Extract the [x, y] coordinate from the center of the cell holding the provided text.  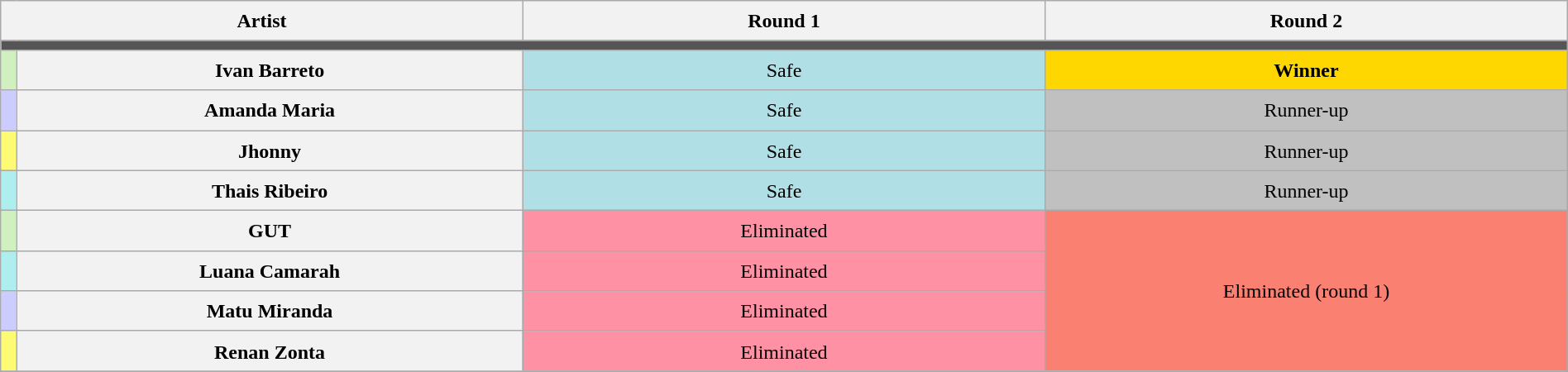
Renan Zonta [270, 351]
Amanda Maria [270, 111]
Jhonny [270, 150]
Ivan Barreto [270, 69]
Winner [1307, 69]
GUT [270, 231]
Eliminated (round 1) [1307, 291]
Artist [261, 21]
Luana Camarah [270, 271]
Matu Miranda [270, 311]
Round 1 [784, 21]
Round 2 [1307, 21]
Thais Ribeiro [270, 190]
